For the text-containing cell, return its midpoint in [x, y] coordinate format. 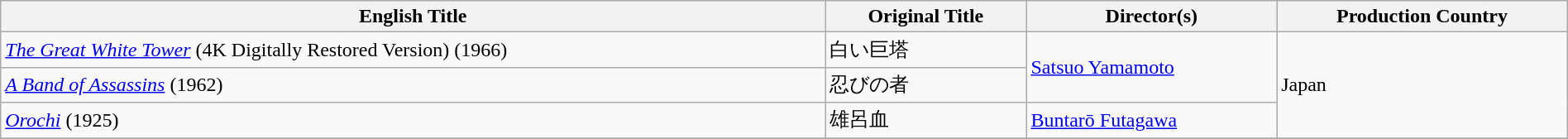
Original Title [926, 17]
Japan [1422, 85]
Orochi (1925) [414, 121]
白い巨塔 [926, 50]
English Title [414, 17]
Buntarō Futagawa [1151, 121]
Production Country [1422, 17]
A Band of Assassins (1962) [414, 84]
忍びの者 [926, 84]
Satsuo Yamamoto [1151, 68]
The Great White Tower (4K Digitally Restored Version) (1966) [414, 50]
雄呂血 [926, 121]
Director(s) [1151, 17]
